From the cell containing the given text, extract its center point as [x, y] coordinate. 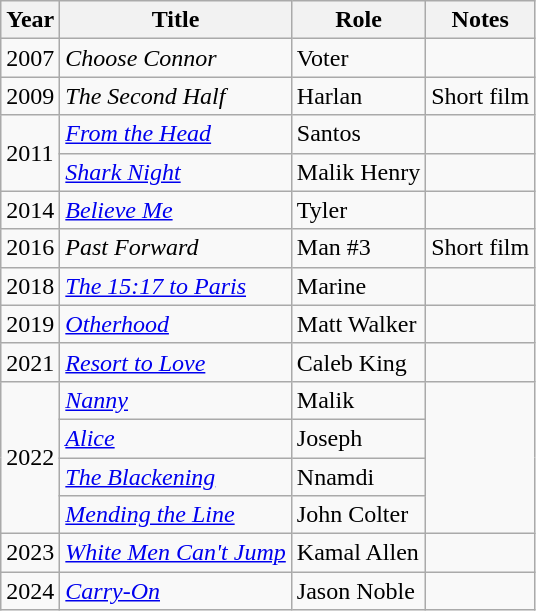
The 15:17 to Paris [176, 286]
Tyler [358, 210]
Santos [358, 134]
Jason Noble [358, 591]
Otherhood [176, 324]
From the Head [176, 134]
2019 [30, 324]
Kamal Allen [358, 553]
Caleb King [358, 362]
Carry-On [176, 591]
Malik Henry [358, 172]
John Colter [358, 515]
2009 [30, 96]
Joseph [358, 438]
2016 [30, 248]
Mending the Line [176, 515]
Man #3 [358, 248]
Nnamdi [358, 477]
Voter [358, 58]
2018 [30, 286]
Matt Walker [358, 324]
2022 [30, 457]
White Men Can't Jump [176, 553]
2021 [30, 362]
Malik [358, 400]
2023 [30, 553]
2011 [30, 153]
2024 [30, 591]
Choose Connor [176, 58]
Believe Me [176, 210]
2014 [30, 210]
Harlan [358, 96]
Shark Night [176, 172]
Role [358, 20]
The Blackening [176, 477]
Year [30, 20]
2007 [30, 58]
Title [176, 20]
Alice [176, 438]
Notes [480, 20]
Nanny [176, 400]
Past Forward [176, 248]
Resort to Love [176, 362]
Marine [358, 286]
The Second Half [176, 96]
